Search for the cell housing the specified text and yield its [X, Y] center coordinate. 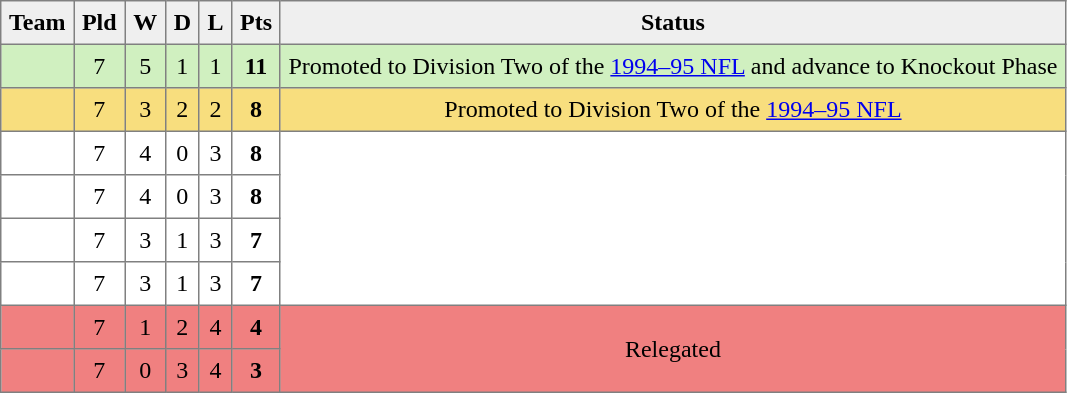
W [145, 23]
L [216, 23]
Team [38, 23]
11 [256, 66]
Pts [256, 23]
Promoted to Division Two of the 1994–95 NFL [672, 110]
5 [145, 66]
Promoted to Division Two of the 1994–95 NFL and advance to Knockout Phase [672, 66]
Pld [100, 23]
Status [672, 23]
Relegated [672, 348]
D [182, 23]
